Scan for the cell matching the given text and deliver its [X, Y] coordinate at center. 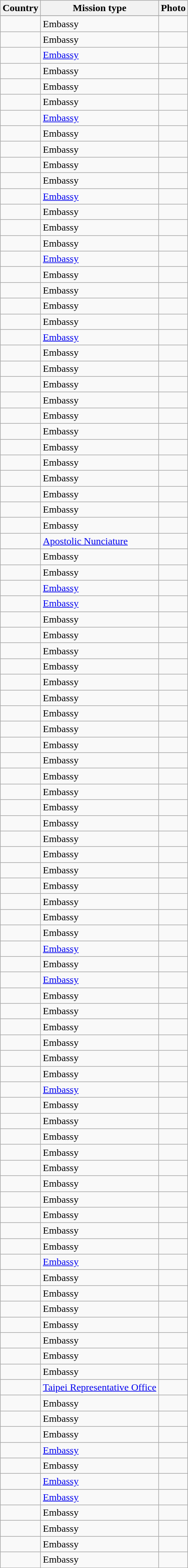
Mission type [99, 8]
Country [21, 8]
Photo [173, 8]
Taipei Representative Office [99, 1387]
Apostolic Nunciature [99, 541]
